Output the [X, Y] coordinate of the center of the cell containing the given text.  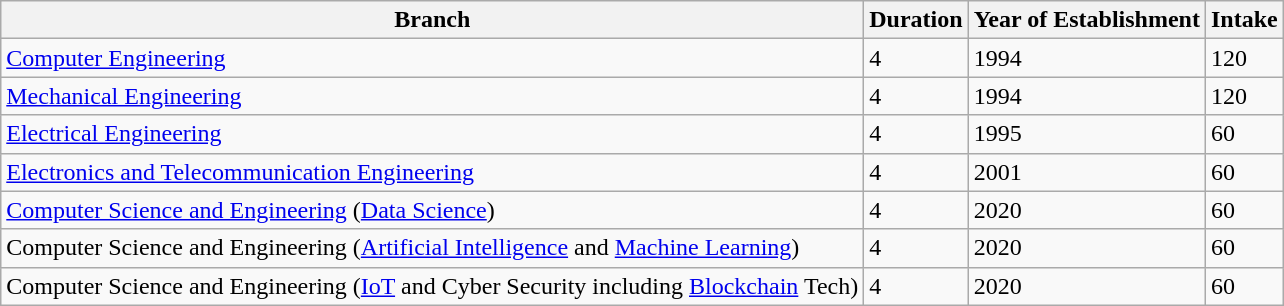
2001 [1086, 172]
Intake [1244, 20]
Computer Science and Engineering (Artificial Intelligence and Machine Learning) [432, 248]
Mechanical Engineering [432, 96]
Electronics and Telecommunication Engineering [432, 172]
Branch [432, 20]
Computer Engineering [432, 58]
Duration [916, 20]
Year of Establishment [1086, 20]
Electrical Engineering [432, 134]
1995 [1086, 134]
Computer Science and Engineering (Data Science) [432, 210]
Computer Science and Engineering (IoT and Cyber Security including Blockchain Tech) [432, 286]
